Extract the [X, Y] coordinate from the center of the cell holding the provided text.  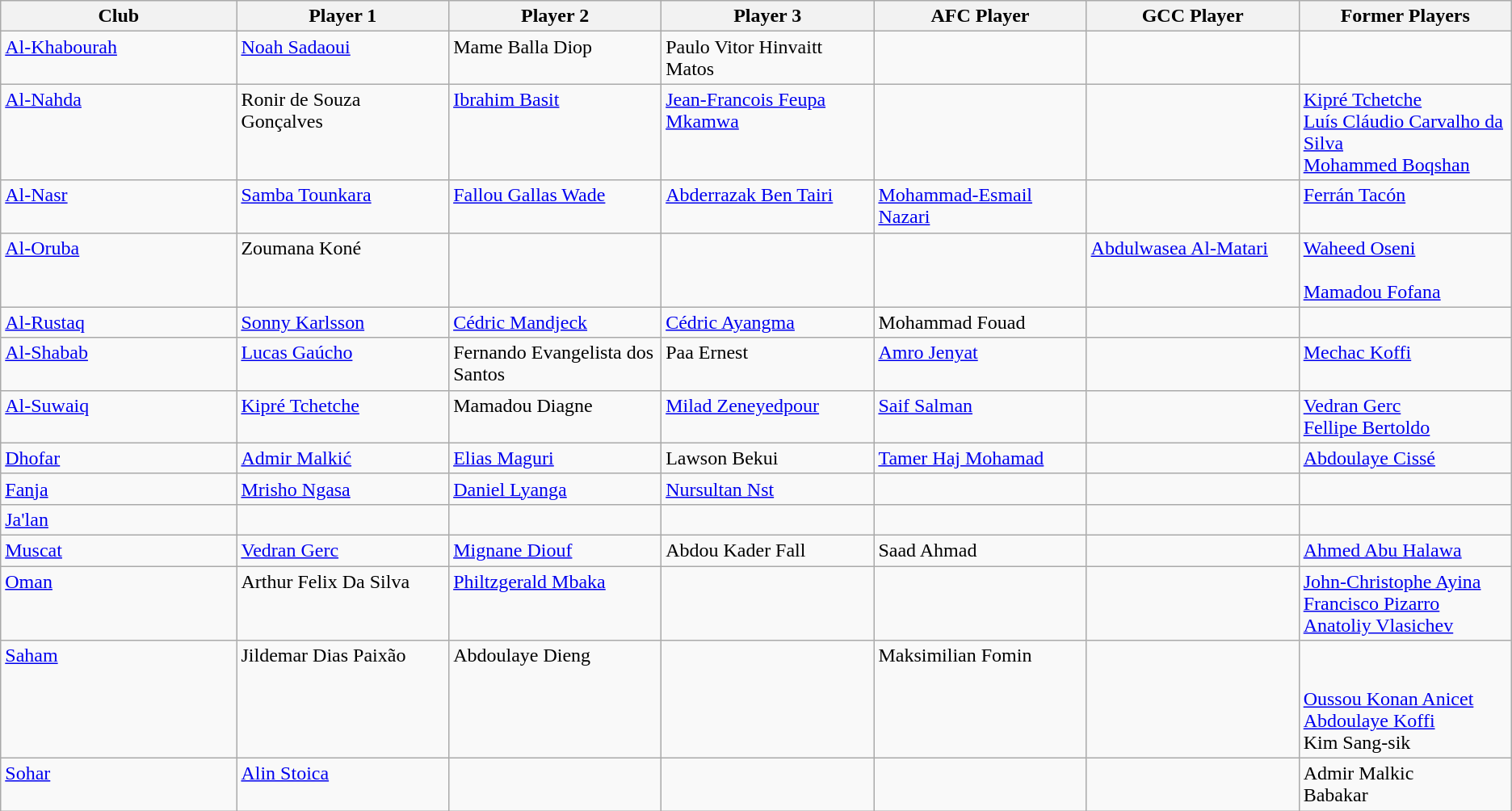
Sohar [119, 785]
Arthur Felix Da Silva [342, 603]
Mohammad-Esmail Nazari [981, 207]
Jildemar Dias Paixão [342, 700]
Philtzgerald Mbaka [556, 603]
Ronir de Souza Gonçalves [342, 132]
Player 3 [767, 16]
Al-Suwaiq [119, 417]
Abdou Kader Fall [767, 550]
Al-Shabab [119, 363]
Lawson Bekui [767, 458]
Fanja [119, 489]
Nursultan Nst [767, 489]
Kipré Tchetche [342, 417]
Oman [119, 603]
Sonny Karlsson [342, 322]
Dhofar [119, 458]
Waheed Oseni Mamadou Fofana [1405, 270]
Vedran Gerc [342, 550]
Fernando Evangelista dos Santos [556, 363]
Mame Balla Diop [556, 58]
Cédric Ayangma [767, 322]
Al-Oruba [119, 270]
Ja'lan [119, 519]
Admir Malkic Babakar [1405, 785]
Lucas Gaúcho [342, 363]
Vedran Gerc Fellipe Bertoldo [1405, 417]
Muscat [119, 550]
Ahmed Abu Halawa [1405, 550]
Kipré Tchetche Luís Cláudio Carvalho da Silva Mohammed Boqshan [1405, 132]
Abdulwasea Al-Matari [1192, 270]
Mrisho Ngasa [342, 489]
Tamer Haj Mohamad [981, 458]
Paa Ernest [767, 363]
Abderrazak Ben Tairi [767, 207]
Club [119, 16]
Cédric Mandjeck [556, 322]
Ferrán Tacón [1405, 207]
Mechac Koffi [1405, 363]
Ibrahim Basit [556, 132]
Jean-Francois Feupa Mkamwa [767, 132]
Player 1 [342, 16]
Oussou Konan Anicet Abdoulaye Koffi Kim Sang-sik [1405, 700]
AFC Player [981, 16]
Amro Jenyat [981, 363]
Fallou Gallas Wade [556, 207]
Al-Rustaq [119, 322]
Player 2 [556, 16]
Al-Nasr [119, 207]
John-Christophe Ayina Francisco Pizarro Anatoliy Vlasichev [1405, 603]
Alin Stoica [342, 785]
Abdoulaye Dieng [556, 700]
Paulo Vitor Hinvaitt Matos [767, 58]
Al-Khabourah [119, 58]
Mignane Diouf [556, 550]
Samba Tounkara [342, 207]
GCC Player [1192, 16]
Abdoulaye Cissé [1405, 458]
Al-Nahda [119, 132]
Mamadou Diagne [556, 417]
Saham [119, 700]
Former Players [1405, 16]
Elias Maguri [556, 458]
Maksimilian Fomin [981, 700]
Noah Sadaoui [342, 58]
Daniel Lyanga [556, 489]
Saif Salman [981, 417]
Milad Zeneyedpour [767, 417]
Admir Malkić [342, 458]
Mohammad Fouad [981, 322]
Zoumana Koné [342, 270]
Saad Ahmad [981, 550]
